Search for the cell housing the specified text and yield its (X, Y) center coordinate. 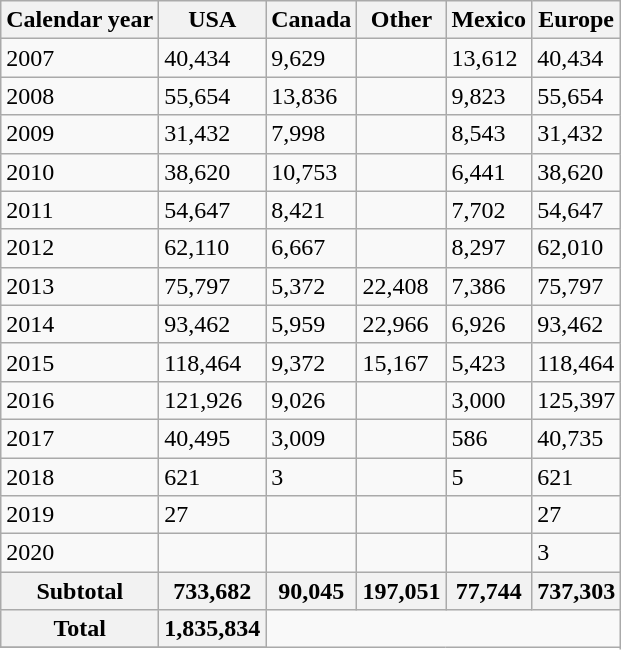
2009 (80, 134)
2012 (80, 248)
40,495 (212, 438)
Total (80, 629)
2008 (80, 96)
USA (212, 20)
6,441 (489, 172)
Subtotal (80, 591)
737,303 (576, 591)
2020 (80, 553)
22,966 (402, 324)
3,000 (489, 400)
121,926 (212, 400)
Canada (312, 20)
2015 (80, 362)
733,682 (212, 591)
2018 (80, 477)
9,629 (312, 58)
62,010 (576, 248)
62,110 (212, 248)
90,045 (312, 591)
2011 (80, 210)
5,423 (489, 362)
Other (402, 20)
22,408 (402, 286)
5,959 (312, 324)
586 (489, 438)
125,397 (576, 400)
8,421 (312, 210)
Mexico (489, 20)
6,667 (312, 248)
40,735 (576, 438)
1,835,834 (212, 629)
2019 (80, 515)
5 (489, 477)
15,167 (402, 362)
7,702 (489, 210)
10,753 (312, 172)
7,998 (312, 134)
8,297 (489, 248)
77,744 (489, 591)
2013 (80, 286)
3,009 (312, 438)
5,372 (312, 286)
9,823 (489, 96)
7,386 (489, 286)
2010 (80, 172)
2007 (80, 58)
Calendar year (80, 20)
Europe (576, 20)
197,051 (402, 591)
2016 (80, 400)
2014 (80, 324)
9,026 (312, 400)
6,926 (489, 324)
13,836 (312, 96)
2017 (80, 438)
9,372 (312, 362)
13,612 (489, 58)
8,543 (489, 134)
